Output the [X, Y] coordinate of the center of the cell containing the given text.  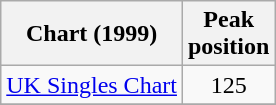
Peakposition [228, 34]
125 [228, 85]
Chart (1999) [92, 34]
UK Singles Chart [92, 85]
